Identify which cell holds the provided text, then report its (x, y) central coordinate. 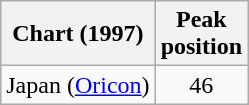
46 (201, 85)
Chart (1997) (78, 34)
Japan (Oricon) (78, 85)
Peakposition (201, 34)
